Capture the cell that displays the provided text and extract its (x, y) central coordinate. 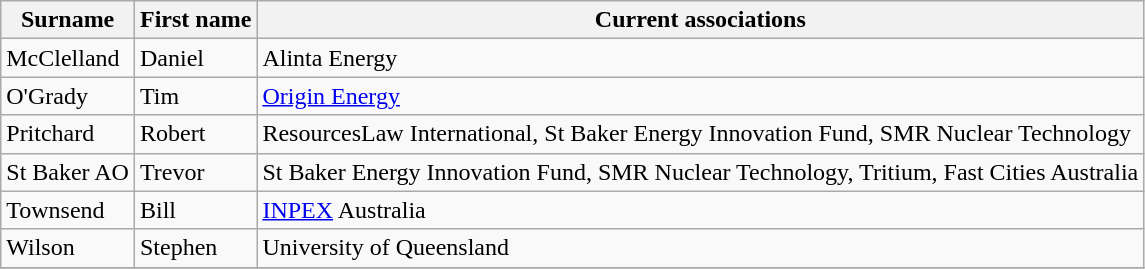
INPEX Australia (700, 210)
ResourcesLaw International, St Baker Energy Innovation Fund, SMR Nuclear Technology (700, 134)
First name (195, 20)
Alinta Energy (700, 58)
Stephen (195, 248)
Current associations (700, 20)
Origin Energy (700, 96)
Trevor (195, 172)
St Baker AO (68, 172)
Robert (195, 134)
McClelland (68, 58)
Daniel (195, 58)
O'Grady (68, 96)
Surname (68, 20)
Pritchard (68, 134)
Bill (195, 210)
St Baker Energy Innovation Fund, SMR Nuclear Technology, Tritium, Fast Cities Australia (700, 172)
Wilson (68, 248)
University of Queensland (700, 248)
Townsend (68, 210)
Tim (195, 96)
